Find where the given text appears and provide that cell's center as (X, Y) coordinate. 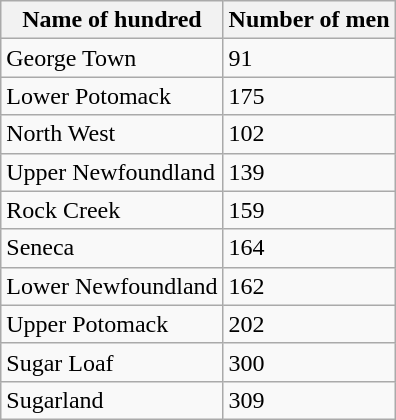
Upper Newfoundland (112, 172)
Lower Newfoundland (112, 286)
Sugarland (112, 400)
Rock Creek (112, 210)
North West (112, 134)
164 (309, 248)
139 (309, 172)
Sugar Loaf (112, 362)
Name of hundred (112, 20)
Seneca (112, 248)
162 (309, 286)
Lower Potomack (112, 96)
George Town (112, 58)
Number of men (309, 20)
91 (309, 58)
202 (309, 324)
102 (309, 134)
300 (309, 362)
Upper Potomack (112, 324)
175 (309, 96)
159 (309, 210)
309 (309, 400)
